Return the [X, Y] coordinate for the center point of the cell that contains the specified text.  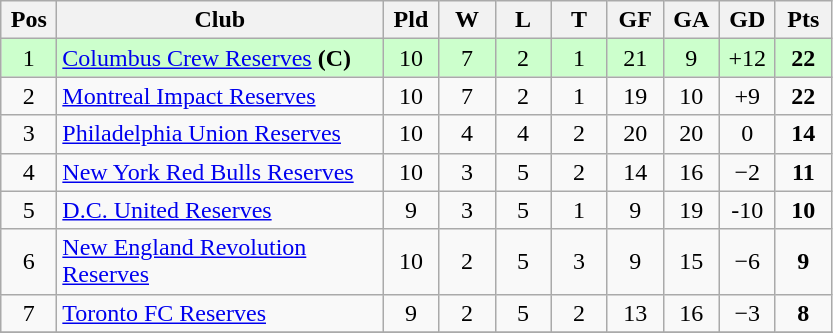
New York Red Bulls Reserves [220, 172]
0 [747, 134]
GA [691, 20]
Pts [803, 20]
Club [220, 20]
6 [29, 262]
−6 [747, 262]
L [523, 20]
New England Revolution Reserves [220, 262]
−3 [747, 313]
13 [635, 313]
W [467, 20]
−2 [747, 172]
8 [803, 313]
T [579, 20]
11 [803, 172]
15 [691, 262]
Pld [411, 20]
D.C. United Reserves [220, 210]
+9 [747, 96]
Philadelphia Union Reserves [220, 134]
GD [747, 20]
Montreal Impact Reserves [220, 96]
-10 [747, 210]
Columbus Crew Reserves (C) [220, 58]
Pos [29, 20]
21 [635, 58]
+12 [747, 58]
GF [635, 20]
Toronto FC Reserves [220, 313]
